For the text-containing cell, return its midpoint in (X, Y) coordinate format. 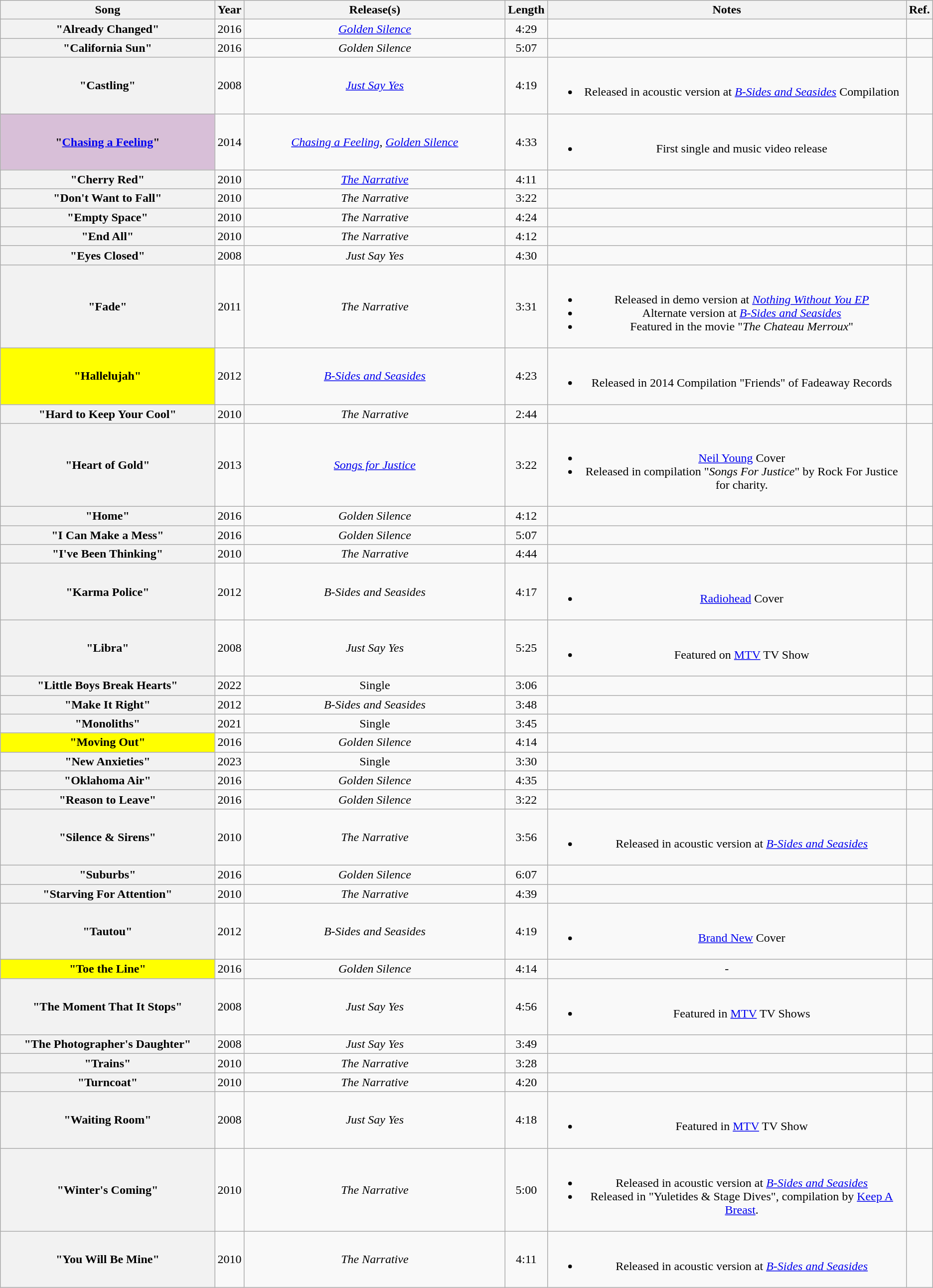
3:45 (526, 723)
4:56 (526, 1006)
Release(s) (375, 10)
"Don't Want to Fall" (108, 198)
"The Photographer's Daughter" (108, 1044)
2023 (229, 761)
"Fade" (108, 306)
3:30 (526, 761)
"Make It Right" (108, 705)
2021 (229, 723)
Released in demo version at Nothing Without You EPAlternate version at B-Sides and SeasidesFeatured in the movie "The Chateau Merroux" (727, 306)
"Home" (108, 516)
"Trains" (108, 1063)
"California Sun" (108, 48)
2:44 (526, 414)
Brand New Cover (727, 932)
4:20 (526, 1082)
Featured on MTV TV Show (727, 648)
Featured in MTV TV Shows (727, 1006)
"Castling" (108, 86)
Radiohead Cover (727, 592)
"Toe the Line" (108, 969)
"Cherry Red" (108, 179)
3:48 (526, 705)
4:44 (526, 554)
4:29 (526, 29)
"Eyes Closed" (108, 255)
2011 (229, 306)
"Chasing a Feeling" (108, 142)
Released in 2014 Compilation "Friends" of Fadeaway Records (727, 376)
3:49 (526, 1044)
"Starving For Attention" (108, 893)
"Karma Police" (108, 592)
First single and music video release (727, 142)
"Monoliths" (108, 723)
Released in acoustic version at B-Sides and SeasidesReleased in "Yuletides & Stage Dives", compilation by Keep A Breast. (727, 1190)
"I Can Make a Mess" (108, 535)
4:33 (526, 142)
"Winter's Coming" (108, 1190)
5:25 (526, 648)
"Moving Out" (108, 742)
4:30 (526, 255)
"Tautou" (108, 932)
"Heart of Gold" (108, 465)
3:31 (526, 306)
Neil Young CoverReleased in compilation "Songs For Justice" by Rock For Justice for charity. (727, 465)
5:00 (526, 1190)
- (727, 969)
4:24 (526, 217)
"Reason to Leave" (108, 799)
Released in acoustic version at B-Sides and Seasides Compilation (727, 86)
2022 (229, 686)
"Oklahoma Air" (108, 780)
"Empty Space" (108, 217)
"New Anxieties" (108, 761)
4:18 (526, 1120)
Song (108, 10)
2014 (229, 142)
"Waiting Room" (108, 1120)
Length (526, 10)
Ref. (919, 10)
Chasing a Feeling, Golden Silence (375, 142)
3:06 (526, 686)
4:17 (526, 592)
4:35 (526, 780)
"Silence & Sirens" (108, 837)
"The Moment That It Stops" (108, 1006)
Year (229, 10)
Notes (727, 10)
2013 (229, 465)
"Libra" (108, 648)
4:39 (526, 893)
3:56 (526, 837)
"Hallelujah" (108, 376)
Songs for Justice (375, 465)
"Turncoat" (108, 1082)
6:07 (526, 874)
4:23 (526, 376)
"Little Boys Break Hearts" (108, 686)
"Hard to Keep Your Cool" (108, 414)
"You Will Be Mine" (108, 1260)
Featured in MTV TV Show (727, 1120)
3:28 (526, 1063)
"I've Been Thinking" (108, 554)
"Already Changed" (108, 29)
"Suburbs" (108, 874)
"End All" (108, 236)
